Return (x, y) of the center of cell containing provided text 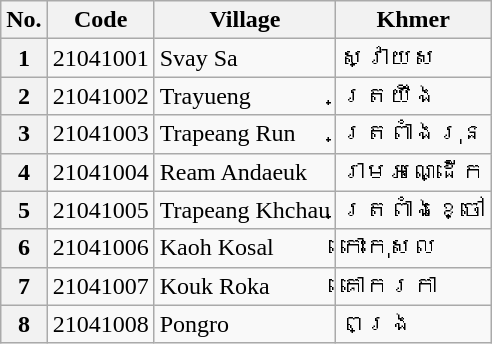
21041001 (100, 58)
21041003 (100, 134)
រាមអណ្ដើក (414, 172)
Pongro (244, 324)
គោករកា (414, 286)
Kaoh Kosal (244, 248)
21041004 (100, 172)
21041007 (100, 286)
21041008 (100, 324)
4 (24, 172)
6 (24, 248)
21041006 (100, 248)
ត្រពាំងខ្ចៅ (414, 210)
ត្រយឹង (414, 96)
Code (100, 20)
Trayueng (244, 96)
ស្វាយស (414, 58)
7 (24, 286)
Khmer (414, 20)
21041005 (100, 210)
Kouk Roka (244, 286)
3 (24, 134)
ត្រពាំងរុន (414, 134)
កោះកុសល (414, 248)
1 (24, 58)
No. (24, 20)
ពង្រ (414, 324)
5 (24, 210)
Trapeang Khchau (244, 210)
2 (24, 96)
21041002 (100, 96)
Trapeang Run (244, 134)
8 (24, 324)
Village (244, 20)
Ream Andaeuk (244, 172)
Svay Sa (244, 58)
